Detect which cell encompasses the target text, then output its (x, y) center coordinate. 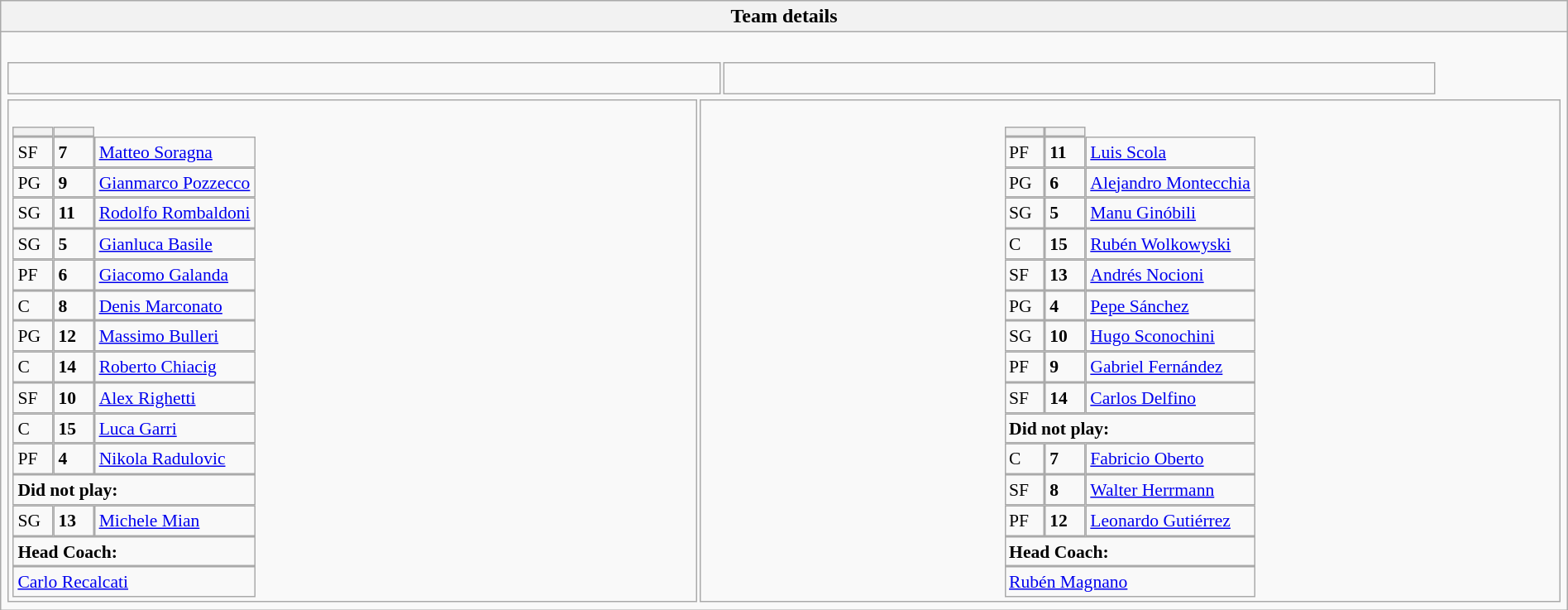
Carlos Delfino (1171, 397)
Gianluca Basile (175, 243)
Alejandro Montecchia (1171, 182)
Gabriel Fernández (1171, 367)
Giacomo Galanda (175, 275)
Manu Ginóbili (1171, 214)
Michele Mian (175, 520)
Rodolfo Rombaldoni (175, 214)
Fabricio Oberto (1171, 459)
Pepe Sánchez (1171, 305)
Luca Garri (175, 429)
Andrés Nocioni (1171, 275)
Gianmarco Pozzecco (175, 182)
Roberto Chiacig (175, 367)
Nikola Radulovic (175, 459)
Rubén Wolkowyski (1171, 243)
Rubén Magnano (1130, 583)
Team details (784, 17)
Carlo Recalcati (134, 583)
Matteo Soragna (175, 152)
Luis Scola (1171, 152)
Massimo Bulleri (175, 336)
Alex Righetti (175, 397)
Denis Marconato (175, 305)
Leonardo Gutiérrez (1171, 520)
Hugo Sconochini (1171, 336)
Walter Herrmann (1171, 490)
